Identify which cell holds the provided text, then report its (x, y) central coordinate. 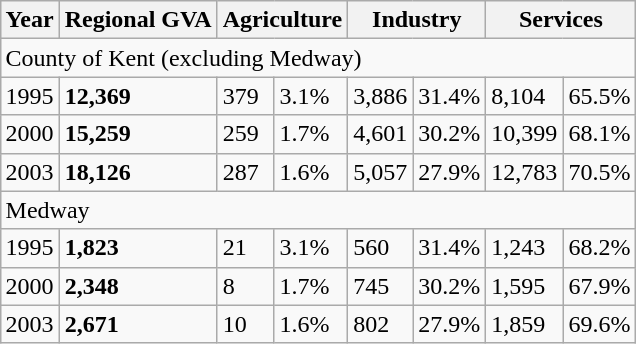
8,104 (524, 96)
2,671 (138, 324)
1,595 (524, 286)
65.5% (600, 96)
1,859 (524, 324)
1,243 (524, 248)
County of Kent (excluding Medway) (318, 58)
Services (561, 20)
70.5% (600, 172)
3,886 (380, 96)
12,369 (138, 96)
Industry (417, 20)
560 (380, 248)
8 (246, 286)
10 (246, 324)
Agriculture (282, 20)
Year (30, 20)
259 (246, 134)
68.1% (600, 134)
10,399 (524, 134)
18,126 (138, 172)
Regional GVA (138, 20)
1,823 (138, 248)
287 (246, 172)
21 (246, 248)
2,348 (138, 286)
67.9% (600, 286)
4,601 (380, 134)
15,259 (138, 134)
379 (246, 96)
12,783 (524, 172)
Medway (318, 210)
802 (380, 324)
68.2% (600, 248)
5,057 (380, 172)
69.6% (600, 324)
745 (380, 286)
